Return (x, y) of the center of cell containing provided text 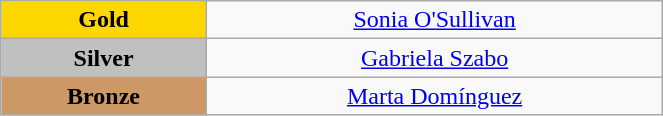
Gold (104, 20)
Marta Domínguez (434, 96)
Gabriela Szabo (434, 58)
Sonia O'Sullivan (434, 20)
Bronze (104, 96)
Silver (104, 58)
